Extract the (X, Y) coordinate from the center of the cell holding the provided text.  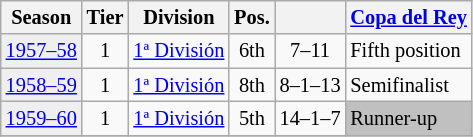
8–1–13 (310, 85)
1958–59 (42, 85)
1959–60 (42, 118)
8th (252, 85)
Fifth position (408, 51)
7–11 (310, 51)
Tier (106, 17)
6th (252, 51)
5th (252, 118)
Runner-up (408, 118)
Copa del Rey (408, 17)
Semifinalist (408, 85)
Season (42, 17)
1957–58 (42, 51)
Pos. (252, 17)
Division (178, 17)
14–1–7 (310, 118)
